Determine the [X, Y] coordinate at the center of the cell enclosing the given text.  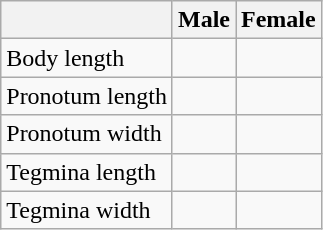
Pronotum length [87, 96]
Female [279, 20]
Male [204, 20]
Tegmina width [87, 210]
Pronotum width [87, 134]
Body length [87, 58]
Tegmina length [87, 172]
